From the cell containing the given text, extract its center point as [X, Y] coordinate. 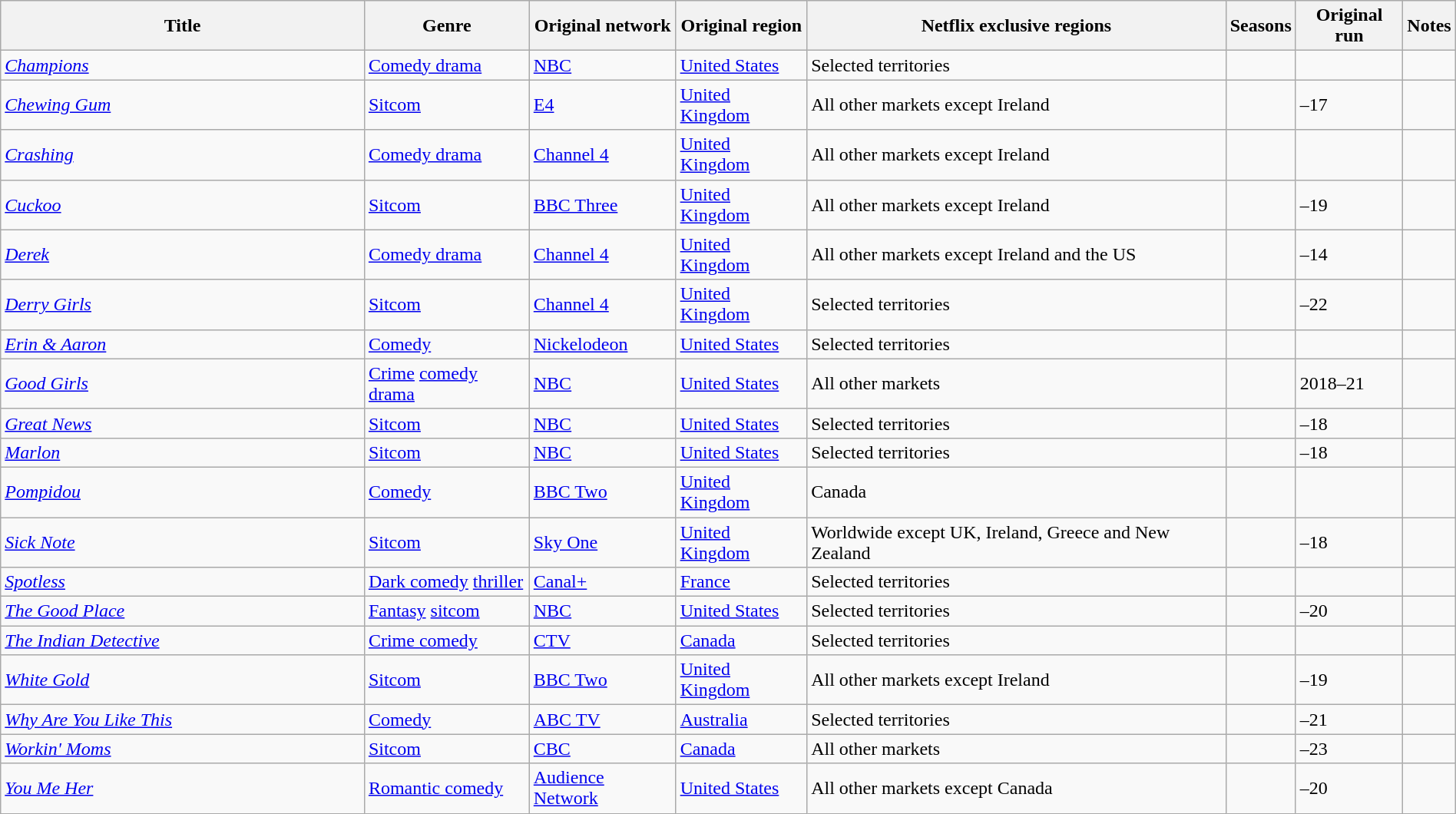
Genre [447, 26]
Sick Note [183, 542]
ABC TV [602, 720]
White Gold [183, 680]
Seasons [1261, 26]
All other markets except Ireland and the US [1017, 255]
–14 [1349, 255]
Crime comedy drama [447, 384]
Erin & Aaron [183, 344]
Derry Girls [183, 304]
Crashing [183, 155]
–23 [1349, 749]
Marlon [183, 452]
Crime comedy [447, 640]
Why Are You Like This [183, 720]
Great News [183, 423]
Cuckoo [183, 204]
E4 [602, 104]
Canal+ [602, 582]
You Me Her [183, 788]
Fantasy sitcom [447, 611]
France [741, 582]
Notes [1429, 26]
–22 [1349, 304]
2018–21 [1349, 384]
Audience Network [602, 788]
Original region [741, 26]
Pompidou [183, 491]
Derek [183, 255]
Nickelodeon [602, 344]
Romantic comedy [447, 788]
The Indian Detective [183, 640]
Chewing Gum [183, 104]
Spotless [183, 582]
Champions [183, 65]
Dark comedy thriller [447, 582]
All other markets except Canada [1017, 788]
–21 [1349, 720]
Worldwide except UK, Ireland, Greece and New Zealand [1017, 542]
CTV [602, 640]
Sky One [602, 542]
Good Girls [183, 384]
Australia [741, 720]
Original run [1349, 26]
–17 [1349, 104]
CBC [602, 749]
Original network [602, 26]
BBC Three [602, 204]
Netflix exclusive regions [1017, 26]
Workin' Moms [183, 749]
Title [183, 26]
The Good Place [183, 611]
